Determine the [x, y] coordinate at the center of the cell enclosing the given text.  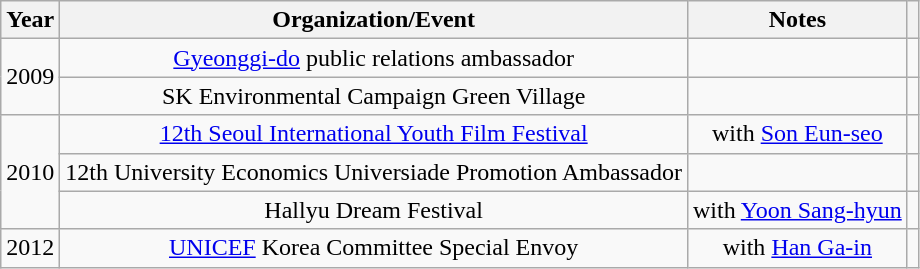
12th Seoul International Youth Film Festival [374, 134]
Gyeonggi-do public relations ambassador [374, 58]
2010 [30, 172]
with Han Ga-in [797, 248]
Hallyu Dream Festival [374, 210]
12th University Economics Universiade Promotion Ambassador [374, 172]
Year [30, 20]
SK Environmental Campaign Green Village [374, 96]
Notes [797, 20]
UNICEF Korea Committee Special Envoy [374, 248]
with Yoon Sang-hyun [797, 210]
2009 [30, 77]
2012 [30, 248]
Organization/Event [374, 20]
with Son Eun-seo [797, 134]
